Identify which cell holds the provided text, then report its [X, Y] central coordinate. 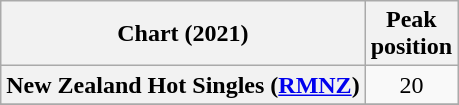
Chart (2021) [183, 34]
New Zealand Hot Singles (RMNZ) [183, 85]
Peakposition [411, 34]
20 [411, 85]
